Output the (x, y) coordinate of the center of the cell containing the given text.  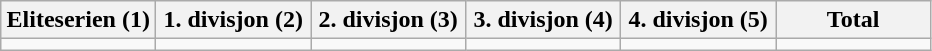
1. divisjon (2) (234, 20)
3. divisjon (4) (544, 20)
4. divisjon (5) (698, 20)
2. divisjon (3) (388, 20)
Eliteserien (1) (78, 20)
Total (854, 20)
